Detect which cell encompasses the target text, then output its (X, Y) center coordinate. 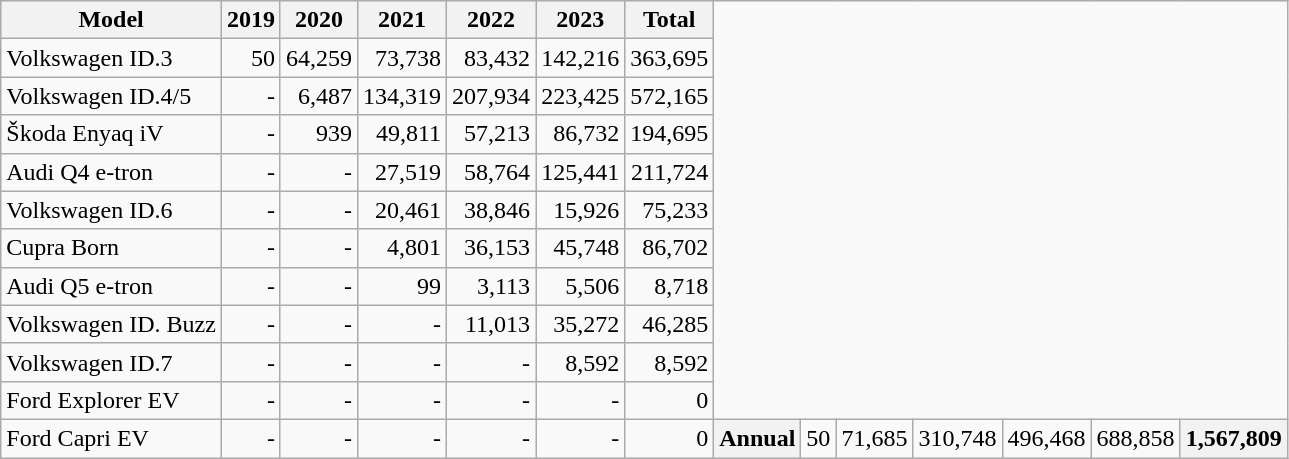
Audi Q5 e-tron (112, 286)
Model (112, 20)
Volkswagen ID.7 (112, 362)
Volkswagen ID.6 (112, 210)
134,319 (402, 96)
939 (318, 134)
20,461 (402, 210)
6,487 (318, 96)
5,506 (580, 286)
15,926 (580, 210)
Ford Capri EV (112, 438)
1,567,809 (1234, 438)
86,702 (670, 248)
46,285 (670, 324)
142,216 (580, 58)
Volkswagen ID.3 (112, 58)
64,259 (318, 58)
75,233 (670, 210)
496,468 (1046, 438)
125,441 (580, 172)
4,801 (402, 248)
Total (670, 20)
2022 (492, 20)
27,519 (402, 172)
Ford Explorer EV (112, 400)
2023 (580, 20)
Škoda Enyaq iV (112, 134)
688,858 (1136, 438)
194,695 (670, 134)
2019 (250, 20)
Volkswagen ID.4/5 (112, 96)
2020 (318, 20)
86,732 (580, 134)
223,425 (580, 96)
310,748 (958, 438)
Volkswagen ID. Buzz (112, 324)
99 (402, 286)
11,013 (492, 324)
8,718 (670, 286)
36,153 (492, 248)
2021 (402, 20)
207,934 (492, 96)
57,213 (492, 134)
35,272 (580, 324)
71,685 (874, 438)
73,738 (402, 58)
Annual (758, 438)
3,113 (492, 286)
211,724 (670, 172)
45,748 (580, 248)
83,432 (492, 58)
363,695 (670, 58)
Audi Q4 e-tron (112, 172)
572,165 (670, 96)
38,846 (492, 210)
58,764 (492, 172)
Cupra Born (112, 248)
49,811 (402, 134)
